Search for the cell housing the specified text and yield its [X, Y] center coordinate. 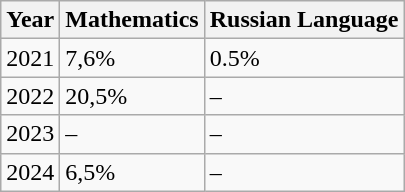
2024 [30, 172]
7,6% [132, 58]
Russian Language [304, 20]
6,5% [132, 172]
Mathematics [132, 20]
2022 [30, 96]
0.5% [304, 58]
2021 [30, 58]
Year [30, 20]
20,5% [132, 96]
2023 [30, 134]
